Extract the [x, y] coordinate from the center of the cell holding the provided text.  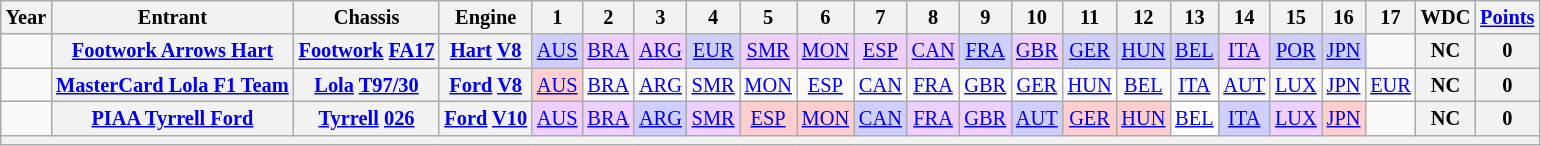
11 [1090, 17]
Tyrrell 026 [367, 118]
Ford V8 [486, 85]
Footwork Arrows Hart [172, 51]
5 [768, 17]
PIAA Tyrrell Ford [172, 118]
Ford V10 [486, 118]
Points [1507, 17]
POR [1296, 51]
Hart V8 [486, 51]
Entrant [172, 17]
15 [1296, 17]
Year [26, 17]
8 [934, 17]
16 [1344, 17]
1 [557, 17]
14 [1244, 17]
4 [714, 17]
Engine [486, 17]
10 [1037, 17]
Footwork FA17 [367, 51]
17 [1390, 17]
3 [660, 17]
6 [826, 17]
Chassis [367, 17]
13 [1194, 17]
9 [985, 17]
12 [1143, 17]
7 [880, 17]
WDC [1446, 17]
2 [608, 17]
Lola T97/30 [367, 85]
MasterCard Lola F1 Team [172, 85]
